Output the (x, y) coordinate of the center of the cell containing the given text.  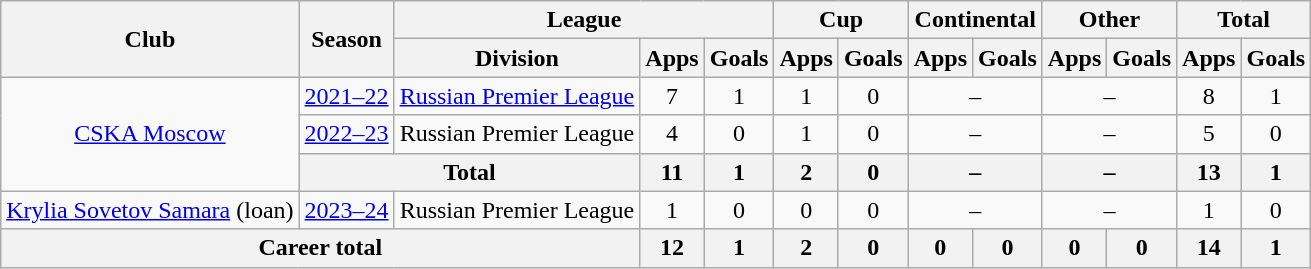
2021–22 (346, 96)
Continental (975, 20)
14 (1209, 248)
Division (517, 58)
Season (346, 39)
Cup (841, 20)
Career total (320, 248)
Krylia Sovetov Samara (loan) (150, 210)
2023–24 (346, 210)
5 (1209, 134)
Club (150, 39)
8 (1209, 96)
7 (672, 96)
CSKA Moscow (150, 134)
Other (1109, 20)
2022–23 (346, 134)
12 (672, 248)
League (584, 20)
13 (1209, 172)
11 (672, 172)
4 (672, 134)
